Capture the cell that displays the provided text and extract its [x, y] central coordinate. 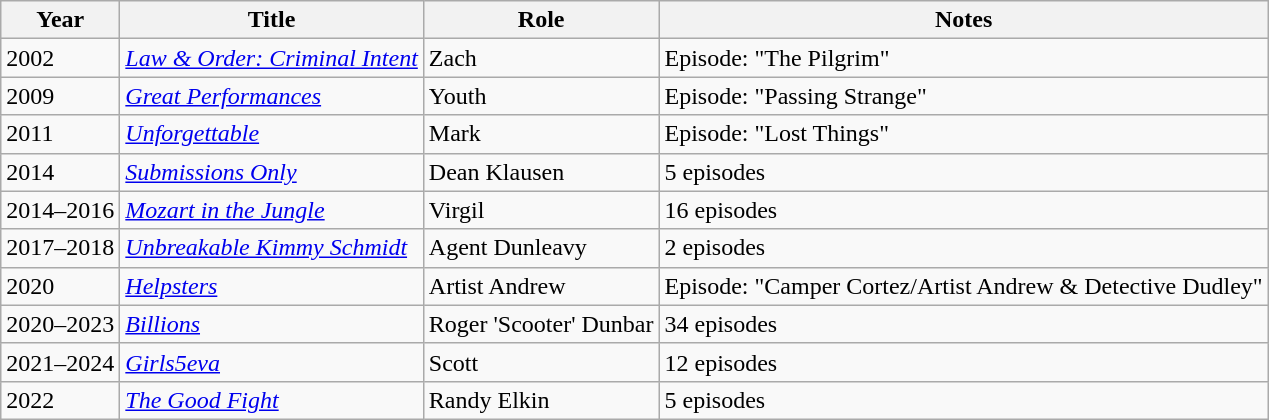
Unbreakable Kimmy Schmidt [272, 248]
2 episodes [964, 248]
Helpsters [272, 286]
Episode: "Lost Things" [964, 134]
Artist Andrew [541, 286]
Episode: "The Pilgrim" [964, 58]
2014–2016 [60, 210]
Randy Elkin [541, 400]
2017–2018 [60, 248]
34 episodes [964, 324]
Title [272, 20]
Episode: "Camper Cortez/Artist Andrew & Detective Dudley" [964, 286]
Roger 'Scooter' Dunbar [541, 324]
16 episodes [964, 210]
Zach [541, 58]
Scott [541, 362]
Role [541, 20]
2011 [60, 134]
2020–2023 [60, 324]
Great Performances [272, 96]
Billions [272, 324]
Girls5eva [272, 362]
Mark [541, 134]
Dean Klausen [541, 172]
Unforgettable [272, 134]
2021–2024 [60, 362]
2022 [60, 400]
Law & Order: Criminal Intent [272, 58]
2002 [60, 58]
12 episodes [964, 362]
Submissions Only [272, 172]
The Good Fight [272, 400]
Agent Dunleavy [541, 248]
2020 [60, 286]
Youth [541, 96]
Episode: "Passing Strange" [964, 96]
Virgil [541, 210]
Notes [964, 20]
2009 [60, 96]
Year [60, 20]
Mozart in the Jungle [272, 210]
2014 [60, 172]
